From the cell containing the given text, extract its center point as [X, Y] coordinate. 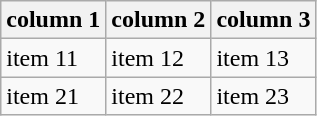
item 22 [158, 96]
column 2 [158, 20]
item 13 [264, 58]
item 23 [264, 96]
item 11 [54, 58]
item 12 [158, 58]
item 21 [54, 96]
column 1 [54, 20]
column 3 [264, 20]
